Find where the given text appears and provide that cell's center as [x, y] coordinate. 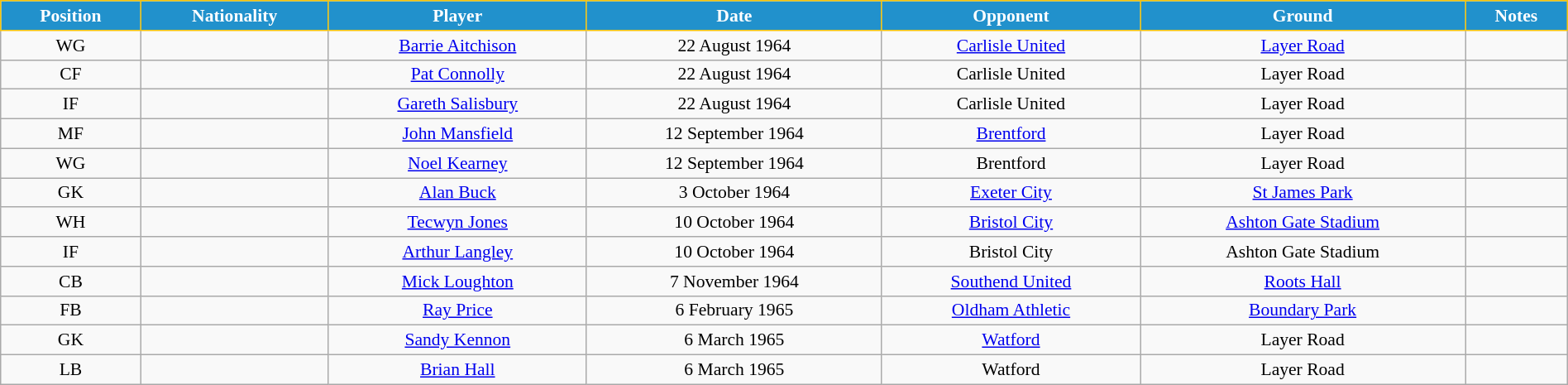
CB [71, 282]
WH [71, 223]
Barrie Aitchison [457, 46]
MF [71, 134]
Date [734, 16]
Noel Kearney [457, 163]
3 October 1964 [734, 193]
Gareth Salisbury [457, 104]
Exeter City [1011, 193]
John Mansfield [457, 134]
Roots Hall [1303, 282]
Brian Hall [457, 370]
Player [457, 16]
Position [71, 16]
LB [71, 370]
Notes [1517, 16]
CF [71, 75]
St James Park [1303, 193]
Ground [1303, 16]
Nationality [235, 16]
Arthur Langley [457, 252]
Ray Price [457, 310]
7 November 1964 [734, 282]
Alan Buck [457, 193]
Southend United [1011, 282]
Pat Connolly [457, 75]
Mick Loughton [457, 282]
6 February 1965 [734, 310]
Tecwyn Jones [457, 223]
Sandy Kennon [457, 340]
Opponent [1011, 16]
Boundary Park [1303, 310]
Oldham Athletic [1011, 310]
FB [71, 310]
